Search for the cell housing the specified text and yield its [x, y] center coordinate. 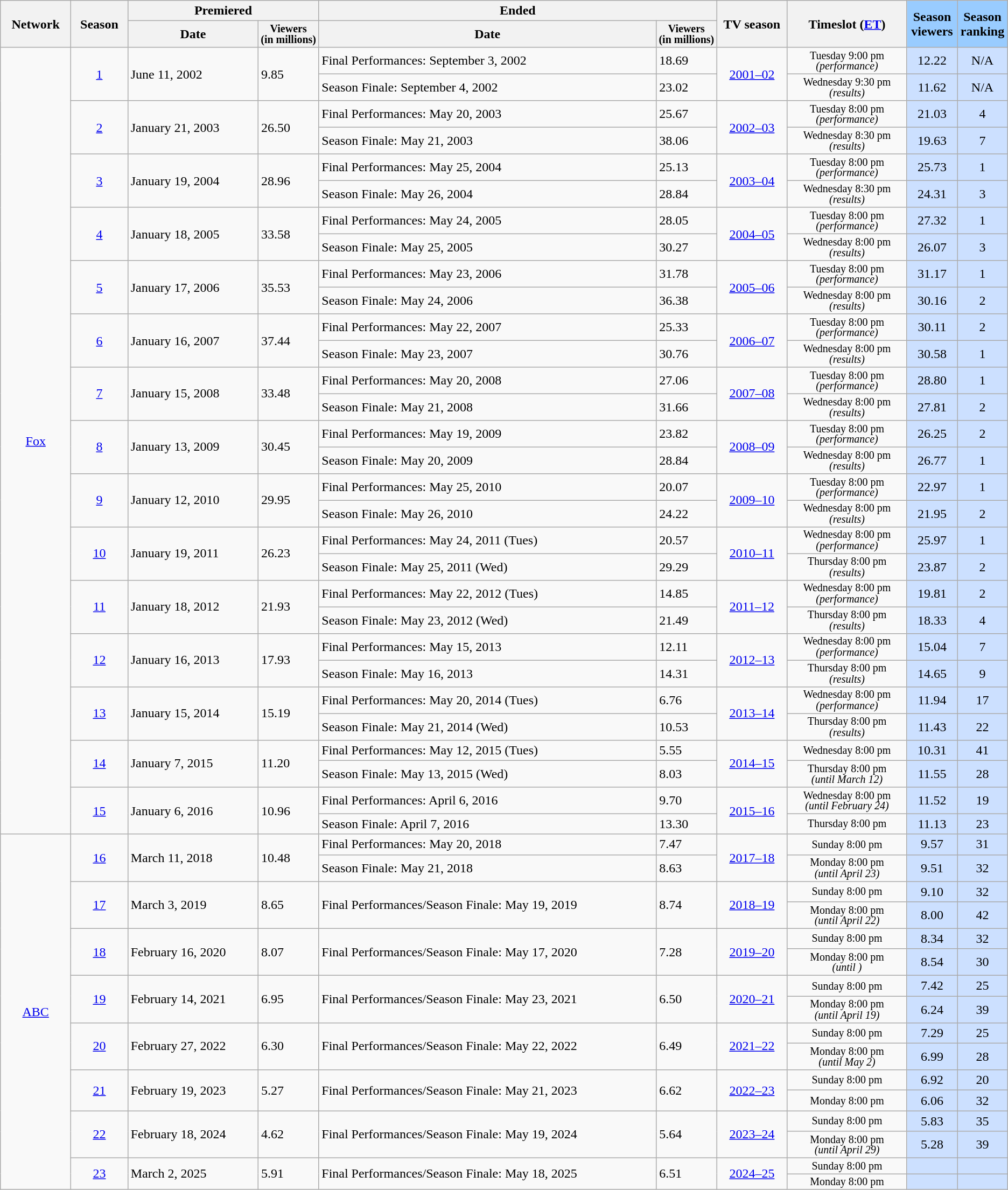
Season Finale: May 16, 2013 [488, 673]
19.81 [932, 593]
2012–13 [752, 660]
January 21, 2003 [193, 127]
13 [100, 713]
2007–08 [752, 394]
Season Finale: May 20, 2009 [488, 460]
Final Performances: May 23, 2006 [488, 274]
2022–23 [752, 1090]
14 [100, 764]
33.48 [289, 394]
Final Performances/Season Finale: May 19, 2024 [488, 1135]
Final Performances/Season Finale: May 19, 2019 [488, 905]
January 19, 2011 [193, 554]
10.48 [289, 858]
Final Performances: May 15, 2013 [488, 646]
11.55 [932, 773]
5.91 [289, 1174]
Seasonranking [983, 24]
January 16, 2007 [193, 340]
22.97 [932, 487]
Season Finale: May 21, 2003 [488, 141]
January 13, 2009 [193, 447]
14.65 [932, 673]
Season Finale: May 23, 2007 [488, 353]
Final Performances/Season Finale: May 17, 2020 [488, 952]
13.30 [687, 824]
15.19 [289, 713]
5.64 [687, 1135]
Final Performances: May 19, 2009 [488, 434]
Season Finale: September 4, 2002 [488, 87]
Season Finale: May 26, 2010 [488, 514]
9.51 [932, 868]
March 2, 2025 [193, 1174]
5 [100, 288]
18.69 [687, 60]
26.07 [932, 247]
8.74 [687, 905]
8.03 [687, 773]
35.53 [289, 288]
Season Finale: May 25, 2011 (Wed) [488, 566]
36.38 [687, 300]
Final Performances: May 20, 2008 [488, 380]
Season Finale: May 26, 2004 [488, 194]
2019–20 [752, 952]
23.87 [932, 566]
28.05 [687, 221]
30.16 [932, 300]
25.73 [932, 167]
January 12, 2010 [193, 501]
Season Finale: May 21, 2008 [488, 407]
9.57 [932, 844]
6.50 [687, 999]
25.67 [687, 114]
15.04 [932, 646]
7.29 [932, 1033]
7.47 [687, 844]
9.85 [289, 74]
11 [100, 606]
Final Performances/Season Finale: May 21, 2023 [488, 1090]
21 [100, 1090]
Final Performances: May 20, 2018 [488, 844]
29.29 [687, 566]
Season Finale: May 21, 2014 (Wed) [488, 727]
24.31 [932, 194]
5.28 [932, 1145]
Fox [36, 440]
2014–15 [752, 764]
Final Performances/Season Finale: May 18, 2025 [488, 1174]
2009–10 [752, 501]
9.10 [932, 892]
17.93 [289, 660]
30.11 [932, 327]
31.17 [932, 274]
21.03 [932, 114]
14.31 [687, 673]
2021–22 [752, 1046]
January 6, 2016 [193, 811]
Wednesday 8:00 pm(until February 24) [847, 800]
Tuesday 9:00 pm(performance) [847, 60]
Final Performances: May 22, 2007 [488, 327]
28.80 [932, 380]
Final Performances: May 25, 2010 [488, 487]
11.13 [932, 824]
24.22 [687, 514]
2015–16 [752, 811]
Thursday 8:00 pm [847, 824]
January 7, 2015 [193, 764]
Premiered [223, 11]
10.31 [932, 750]
Final Performances: May 12, 2015 (Tues) [488, 750]
Monday 8:00 pm(until April 19) [847, 1009]
33.58 [289, 234]
2017–18 [752, 858]
January 16, 2013 [193, 660]
30.76 [687, 353]
Season [100, 24]
2003–04 [752, 181]
2004–05 [752, 234]
21.95 [932, 514]
January 17, 2006 [193, 288]
Ended [518, 11]
8.07 [289, 952]
January 15, 2014 [193, 713]
23.82 [687, 434]
Final Performances: May 24, 2011 (Tues) [488, 540]
11.20 [289, 764]
23.02 [687, 87]
12.11 [687, 646]
8.34 [932, 939]
2006–07 [752, 340]
ABC [36, 1012]
42 [983, 915]
20.57 [687, 540]
Wednesday 9:30 pm(results) [847, 87]
8.63 [687, 868]
18.33 [932, 620]
21.49 [687, 620]
Season Finale: May 24, 2006 [488, 300]
6.30 [289, 1046]
Final Performances: April 6, 2016 [488, 800]
26.77 [932, 460]
2018–19 [752, 905]
6.62 [687, 1090]
21.93 [289, 606]
Final Performances: May 20, 2014 (Tues) [488, 700]
5.83 [932, 1121]
Network [36, 24]
Final Performances: May 25, 2004 [488, 167]
30.45 [289, 447]
29.95 [289, 501]
Monday 8:00 pm(until April 22) [847, 915]
March 11, 2018 [193, 858]
2011–12 [752, 606]
19.63 [932, 141]
38.06 [687, 141]
February 14, 2021 [193, 999]
30.58 [932, 353]
Wednesday 8:00 pm [847, 750]
30 [983, 962]
26.23 [289, 554]
26.50 [289, 127]
Season Finale: May 23, 2012 (Wed) [488, 620]
12.22 [932, 60]
11.43 [932, 727]
31.66 [687, 407]
February 18, 2024 [193, 1135]
6.76 [687, 700]
8.54 [932, 962]
27.81 [932, 407]
Final Performances/Season Finale: May 23, 2021 [488, 999]
30.27 [687, 247]
January 15, 2008 [193, 394]
Final Performances: September 3, 2002 [488, 60]
11.62 [932, 87]
TV season [752, 24]
2005–06 [752, 288]
10 [100, 554]
18 [100, 952]
Season Finale: May 25, 2005 [488, 247]
Final Performances/Season Finale: May 22, 2022 [488, 1046]
February 16, 2020 [193, 952]
6.06 [932, 1101]
6.99 [932, 1056]
35 [983, 1121]
6 [100, 340]
10.53 [687, 727]
4.62 [289, 1135]
11.52 [932, 800]
Final Performances: May 22, 2012 (Tues) [488, 593]
28.96 [289, 181]
March 3, 2019 [193, 905]
June 11, 2002 [193, 74]
Season Finale: April 7, 2016 [488, 824]
25.33 [687, 327]
January 18, 2012 [193, 606]
2023–24 [752, 1135]
Monday 8:00 pm(until May 2) [847, 1056]
12 [100, 660]
January 19, 2004 [193, 181]
7.42 [932, 986]
10.96 [289, 811]
37.44 [289, 340]
6.51 [687, 1174]
Thursday 8:00 pm(until March 12) [847, 773]
11.94 [932, 700]
9.70 [687, 800]
Final Performances: May 20, 2003 [488, 114]
Monday 8:00 pm(until April 29) [847, 1145]
27.32 [932, 221]
Monday 8:00 pm(until ) [847, 962]
Season Finale: May 21, 2018 [488, 868]
2001–02 [752, 74]
2008–09 [752, 447]
25.97 [932, 540]
5.27 [289, 1090]
27.06 [687, 380]
February 19, 2023 [193, 1090]
8.00 [932, 915]
2024–25 [752, 1174]
January 18, 2005 [193, 234]
Season Finale: May 13, 2015 (Wed) [488, 773]
2013–14 [752, 713]
6.95 [289, 999]
2010–11 [752, 554]
February 27, 2022 [193, 1046]
2002–03 [752, 127]
2020–21 [752, 999]
Final Performances: May 24, 2005 [488, 221]
31.78 [687, 274]
Seasonviewers [932, 24]
15 [100, 811]
Monday 8:00 pm(until April 23) [847, 868]
7.28 [687, 952]
31 [983, 844]
6.49 [687, 1046]
5.55 [687, 750]
26.25 [932, 434]
8 [100, 447]
25.13 [687, 167]
14.85 [687, 593]
20.07 [687, 487]
16 [100, 858]
6.92 [932, 1080]
41 [983, 750]
8.65 [289, 905]
6.24 [932, 1009]
Timeslot (ET) [847, 24]
